Pinpoint the cell where the given text exists, returning its (X, Y) midpoint coordinate. 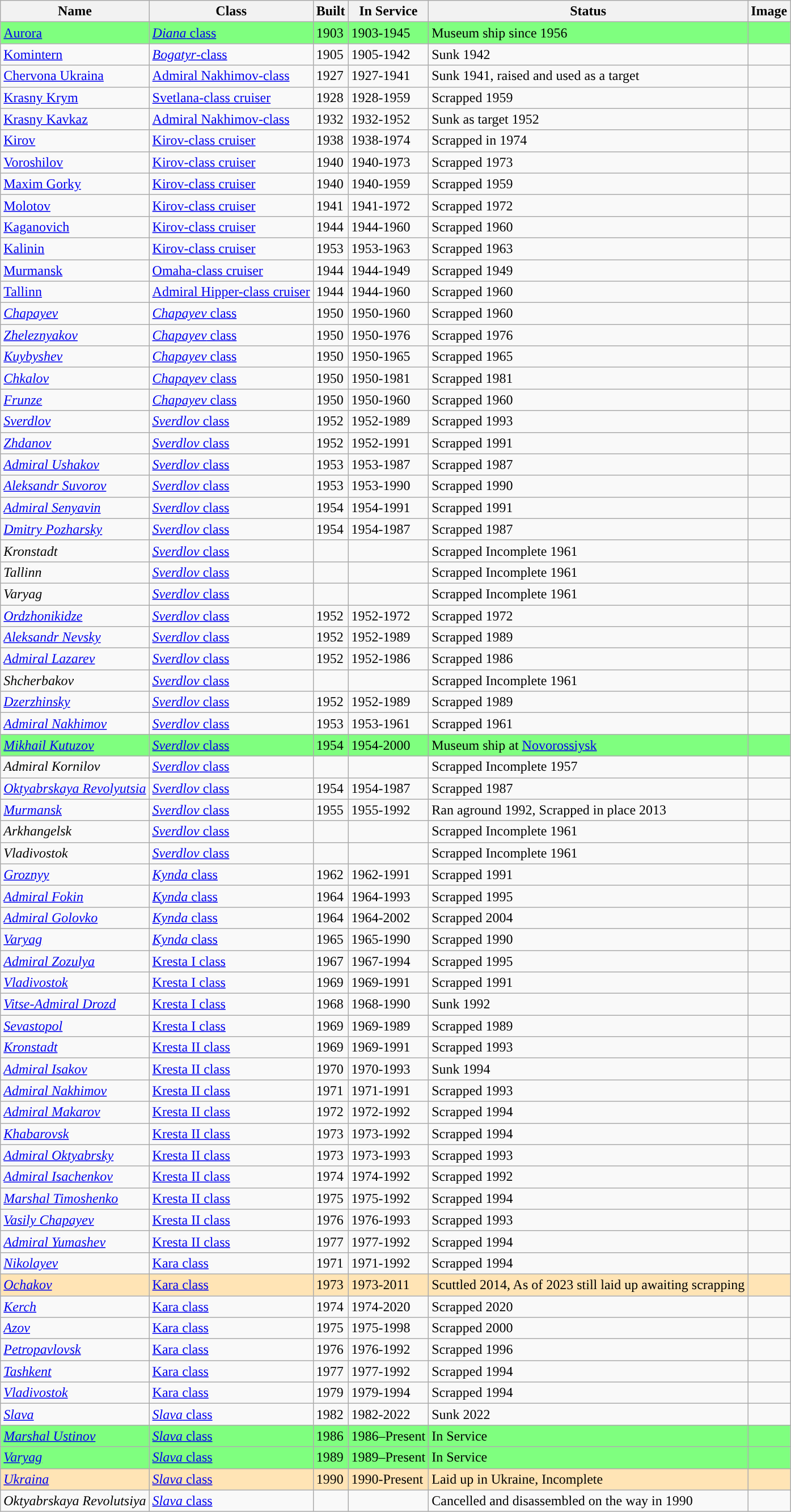
1979 (331, 1393)
1962-1991 (388, 875)
Scrapped 2020 (589, 1306)
1954-2000 (388, 745)
1903 (331, 33)
Arkhangelsk (75, 831)
1971-1991 (388, 1091)
Status (589, 11)
1938-1974 (388, 141)
Marshal Timoshenko (75, 1198)
1964-1993 (388, 896)
1982 (331, 1414)
Aleksandr Nevsky (75, 637)
Shcherbakov (75, 681)
1928-1959 (388, 98)
1932-1952 (388, 119)
Built (331, 11)
Admiral Senyavin (75, 508)
1950-1981 (388, 378)
1968 (331, 1004)
1950-1965 (388, 357)
1965 (331, 939)
Mikhail Kutuzov (75, 745)
Scrapped 1973 (589, 162)
1967-1994 (388, 961)
1952-1986 (388, 659)
Krasny Kavkaz (75, 119)
Oktyabrskaya Revolyutsia (75, 788)
Kirov (75, 141)
1972-1992 (388, 1112)
1927-1941 (388, 76)
Sverdlov (75, 421)
Khabarovsk (75, 1134)
Chapayev (75, 314)
1905 (331, 54)
Image (769, 11)
1967 (331, 961)
Omaha-class cruiser (231, 271)
Groznyy (75, 875)
Admiral Golovko (75, 918)
1905-1942 (388, 54)
Oktyabrskaya Revolutsiya (75, 1501)
Scrapped 1961 (589, 724)
Azov (75, 1328)
1953-1963 (388, 248)
1973-1992 (388, 1134)
Nikolayev (75, 1263)
1986 (331, 1436)
Admiral Oktyabrsky (75, 1155)
Scrapped 1949 (589, 271)
Ordzhonikidze (75, 615)
1941 (331, 205)
1928 (331, 98)
Kalinin (75, 248)
Scuttled 2014, As of 2023 still laid up awaiting scrapping (589, 1285)
1950-1976 (388, 335)
1975-1992 (388, 1198)
Scrapped 1986 (589, 659)
Chervona Ukraina (75, 76)
Sunk as target 1952 (589, 119)
1969-1989 (388, 1026)
Admiral Hipper-class cruiser (231, 292)
1955 (331, 810)
1955-1992 (388, 810)
1940-1959 (388, 184)
Scrapped Incomplete 1957 (589, 767)
1979-1994 (388, 1393)
Maxim Gorky (75, 184)
1962 (331, 875)
1982-2022 (388, 1414)
Admiral Kornilov (75, 767)
1974-2020 (388, 1306)
Aurora (75, 33)
Vasily Chapayev (75, 1220)
Admiral Yumashev (75, 1241)
Voroshilov (75, 162)
1940-1973 (388, 162)
1972 (331, 1112)
1976-1993 (388, 1220)
1932 (331, 119)
1953-1990 (388, 486)
Aleksandr Suvorov (75, 486)
1986–Present (388, 1436)
1990-Present (388, 1479)
1970-1993 (388, 1069)
Dzerzhinsky (75, 702)
1952-1972 (388, 615)
Admiral Fokin (75, 896)
Tashkent (75, 1371)
Frunze (75, 400)
1954-1991 (388, 508)
Komintern (75, 54)
Sunk 1941, raised and used as a target (589, 76)
1964-2002 (388, 918)
1938 (331, 141)
1973-2011 (388, 1285)
Molotov (75, 205)
Scrapped 2004 (589, 918)
1974-1992 (388, 1177)
1975-1998 (388, 1328)
Name (75, 11)
Scrapped in 1974 (589, 141)
Admiral Isachenkov (75, 1177)
1953-1961 (388, 724)
Scrapped 1976 (589, 335)
Admiral Ushakov (75, 464)
1968-1990 (388, 1004)
1927 (331, 76)
Admiral Zozulya (75, 961)
Museum ship at Novorossiysk (589, 745)
1971-1992 (388, 1263)
1989–Present (388, 1458)
Cancelled and disassembled on the way in 1990 (589, 1501)
Scrapped 1963 (589, 248)
Sevastopol (75, 1026)
1976-1992 (388, 1350)
1952-1991 (388, 443)
Kerch (75, 1306)
Kaganovich (75, 227)
1970 (331, 1069)
Scrapped 2000 (589, 1328)
1944-1949 (388, 271)
Chkalov (75, 378)
Zhdanov (75, 443)
Scrapped 1965 (589, 357)
1965-1990 (388, 939)
Admiral Isakov (75, 1069)
Sunk 1992 (589, 1004)
Museum ship since 1956 (589, 33)
Admiral Makarov (75, 1112)
Bogatyr-class (231, 54)
Slava (75, 1414)
Petropavlovsk (75, 1350)
Sunk 2022 (589, 1414)
Zheleznyakov (75, 335)
1941-1972 (388, 205)
1973-1993 (388, 1155)
Sunk 1942 (589, 54)
Krasny Krym (75, 98)
Ochakov (75, 1285)
1903-1945 (388, 33)
Kuybyshev (75, 357)
1990 (331, 1479)
Ukraina (75, 1479)
Laid up in Ukraine, Incomplete (589, 1479)
Ran aground 1992, Scrapped in place 2013 (589, 810)
Scrapped 1996 (589, 1350)
Sunk 1994 (589, 1069)
Dmitry Pozharsky (75, 529)
Admiral Lazarev (75, 659)
Svetlana-class cruiser (231, 98)
1989 (331, 1458)
1953-1987 (388, 464)
Marshal Ustinov (75, 1436)
Diana class (231, 33)
Class (231, 11)
Vitse-Admiral Drozd (75, 1004)
Scrapped 1981 (589, 378)
Scrapped 1992 (589, 1177)
